Determine the (X, Y) coordinate at the center of the cell enclosing the given text.  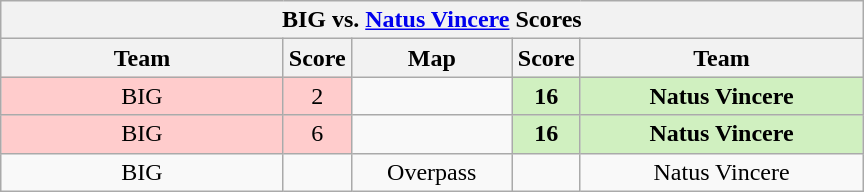
Map (432, 58)
6 (317, 134)
2 (317, 96)
Overpass (432, 172)
BIG vs. Natus Vincere Scores (432, 20)
